Capture the cell that displays the provided text and extract its [X, Y] central coordinate. 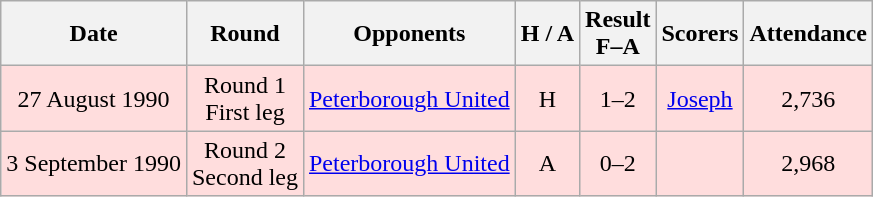
Opponents [409, 34]
1–2 [618, 98]
Attendance [808, 34]
H [547, 98]
3 September 1990 [94, 164]
2,968 [808, 164]
27 August 1990 [94, 98]
A [547, 164]
ResultF–A [618, 34]
H / A [547, 34]
Round [244, 34]
Date [94, 34]
Round 2Second leg [244, 164]
0–2 [618, 164]
2,736 [808, 98]
Scorers [700, 34]
Joseph [700, 98]
Round 1First leg [244, 98]
